Pinpoint the cell where the given text exists, returning its (X, Y) midpoint coordinate. 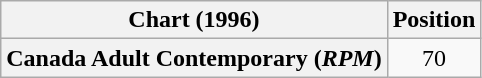
Canada Adult Contemporary (RPM) (194, 58)
Position (434, 20)
70 (434, 58)
Chart (1996) (194, 20)
